Determine the [x, y] coordinate at the center of the cell enclosing the given text.  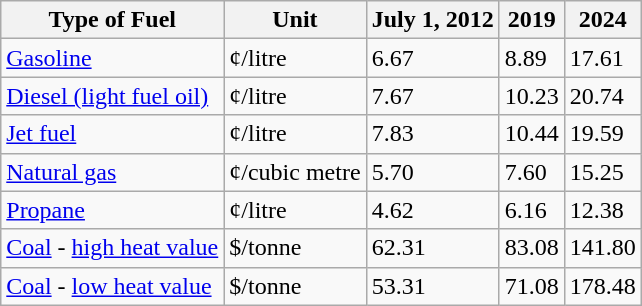
Type of Fuel [112, 20]
7.83 [432, 134]
8.89 [532, 58]
Propane [112, 210]
5.70 [432, 172]
Diesel (light fuel oil) [112, 96]
Unit [295, 20]
12.38 [602, 210]
Coal - low heat value [112, 286]
Gasoline [112, 58]
6.16 [532, 210]
15.25 [602, 172]
83.08 [532, 248]
71.08 [532, 286]
2024 [602, 20]
Natural gas [112, 172]
62.31 [432, 248]
20.74 [602, 96]
53.31 [432, 286]
19.59 [602, 134]
7.60 [532, 172]
7.67 [432, 96]
10.44 [532, 134]
¢/cubic metre [295, 172]
2019 [532, 20]
4.62 [432, 210]
10.23 [532, 96]
Jet fuel [112, 134]
141.80 [602, 248]
Coal - high heat value [112, 248]
July 1, 2012 [432, 20]
6.67 [432, 58]
178.48 [602, 286]
17.61 [602, 58]
